Extract the [x, y] coordinate from the center of the cell holding the provided text.  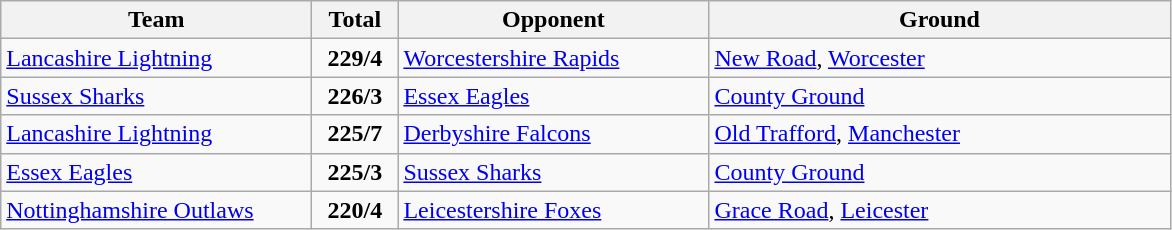
Nottinghamshire Outlaws [156, 210]
220/4 [355, 210]
Opponent [554, 20]
Grace Road, Leicester [940, 210]
225/7 [355, 134]
Old Trafford, Manchester [940, 134]
225/3 [355, 172]
226/3 [355, 96]
Total [355, 20]
Team [156, 20]
Worcestershire Rapids [554, 58]
New Road, Worcester [940, 58]
229/4 [355, 58]
Derbyshire Falcons [554, 134]
Ground [940, 20]
Leicestershire Foxes [554, 210]
